Scan for the cell matching the given text and deliver its (X, Y) coordinate at center. 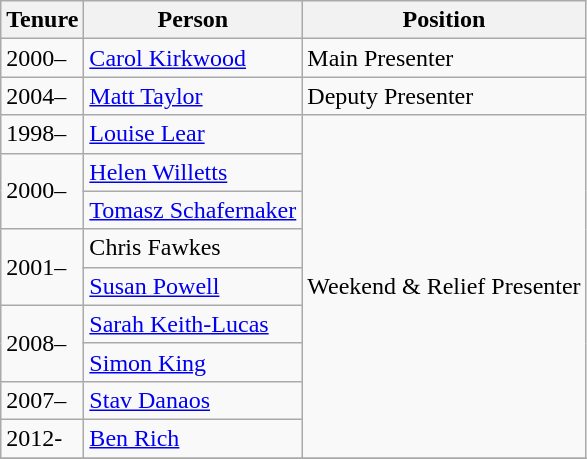
Main Presenter (444, 58)
Deputy Presenter (444, 96)
Carol Kirkwood (193, 58)
Helen Willetts (193, 172)
Louise Lear (193, 134)
2007– (42, 400)
Ben Rich (193, 438)
Simon King (193, 362)
Weekend & Relief Presenter (444, 286)
Matt Taylor (193, 96)
2001– (42, 267)
1998– (42, 134)
2004– (42, 96)
Tenure (42, 20)
Tomasz Schafernaker (193, 210)
Stav Danaos (193, 400)
2012- (42, 438)
Susan Powell (193, 286)
2008– (42, 343)
Sarah Keith-Lucas (193, 324)
Chris Fawkes (193, 248)
Position (444, 20)
Person (193, 20)
